Return the [X, Y] coordinate for the center point of the cell that contains the specified text.  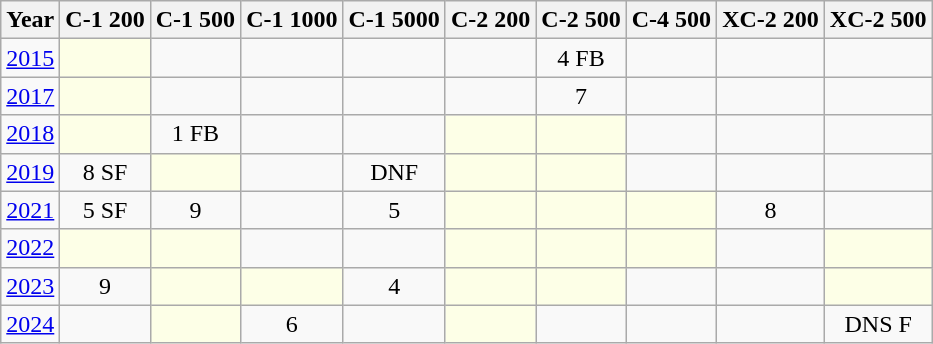
C-1 200 [105, 20]
DNF [394, 172]
C-2 200 [490, 20]
2018 [30, 134]
С-1 5000 [394, 20]
2023 [30, 286]
5 [394, 210]
2019 [30, 172]
DNS F [878, 324]
8 [771, 210]
6 [292, 324]
4 [394, 286]
XC-2 500 [878, 20]
2021 [30, 210]
2015 [30, 58]
1 FB [195, 134]
5 SF [105, 210]
2024 [30, 324]
C-1 500 [195, 20]
2017 [30, 96]
XC-2 200 [771, 20]
C-4 500 [671, 20]
Year [30, 20]
7 [581, 96]
C-1 1000 [292, 20]
2022 [30, 248]
4 FB [581, 58]
C-2 500 [581, 20]
8 SF [105, 172]
